Provide the [X, Y] coordinate of the cell's center where the given text is located.  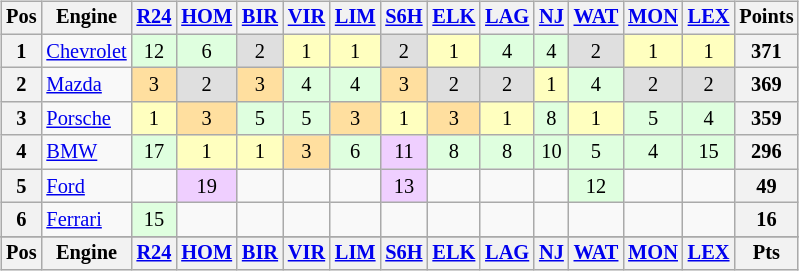
359 [766, 119]
Mazda [86, 85]
Points [766, 18]
Ford [86, 186]
Pts [766, 253]
13 [404, 186]
49 [766, 186]
369 [766, 85]
19 [206, 186]
Porsche [86, 119]
296 [766, 152]
11 [404, 152]
10 [552, 152]
Ferrari [86, 220]
Chevrolet [86, 51]
16 [766, 220]
371 [766, 51]
17 [154, 152]
BMW [86, 152]
